Output the (x, y) coordinate of the center of the cell containing the given text.  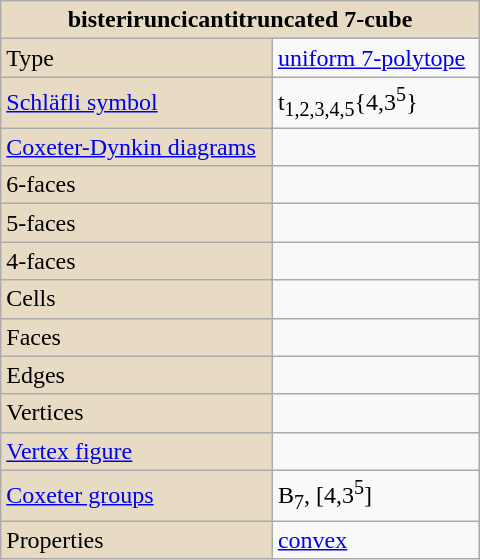
Edges (137, 375)
bisteriruncicantitruncated 7-cube (240, 20)
B7, [4,35] (376, 496)
5-faces (137, 223)
6-faces (137, 185)
Vertex figure (137, 451)
t1,2,3,4,5{4,35} (376, 102)
4-faces (137, 261)
convex (376, 540)
Coxeter-Dynkin diagrams (137, 147)
Schläfli symbol (137, 102)
uniform 7-polytope (376, 58)
Vertices (137, 413)
Type (137, 58)
Properties (137, 540)
Faces (137, 337)
Coxeter groups (137, 496)
Cells (137, 299)
